Find where the given text appears and provide that cell's center as [x, y] coordinate. 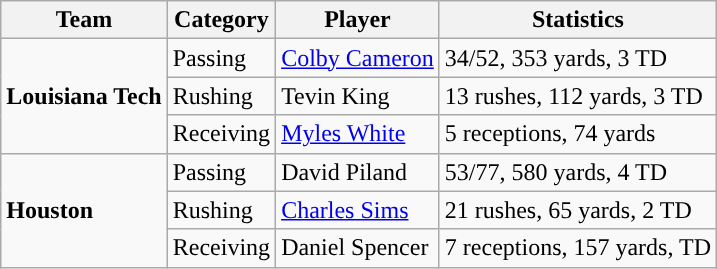
Charles Sims [358, 210]
5 receptions, 74 yards [578, 134]
David Piland [358, 172]
Category [221, 20]
Colby Cameron [358, 58]
Houston [84, 210]
Daniel Spencer [358, 248]
Tevin King [358, 96]
Statistics [578, 20]
Team [84, 20]
34/52, 353 yards, 3 TD [578, 58]
21 rushes, 65 yards, 2 TD [578, 210]
13 rushes, 112 yards, 3 TD [578, 96]
53/77, 580 yards, 4 TD [578, 172]
Player [358, 20]
7 receptions, 157 yards, TD [578, 248]
Myles White [358, 134]
Louisiana Tech [84, 96]
